Scan for the cell matching the given text and deliver its (X, Y) coordinate at center. 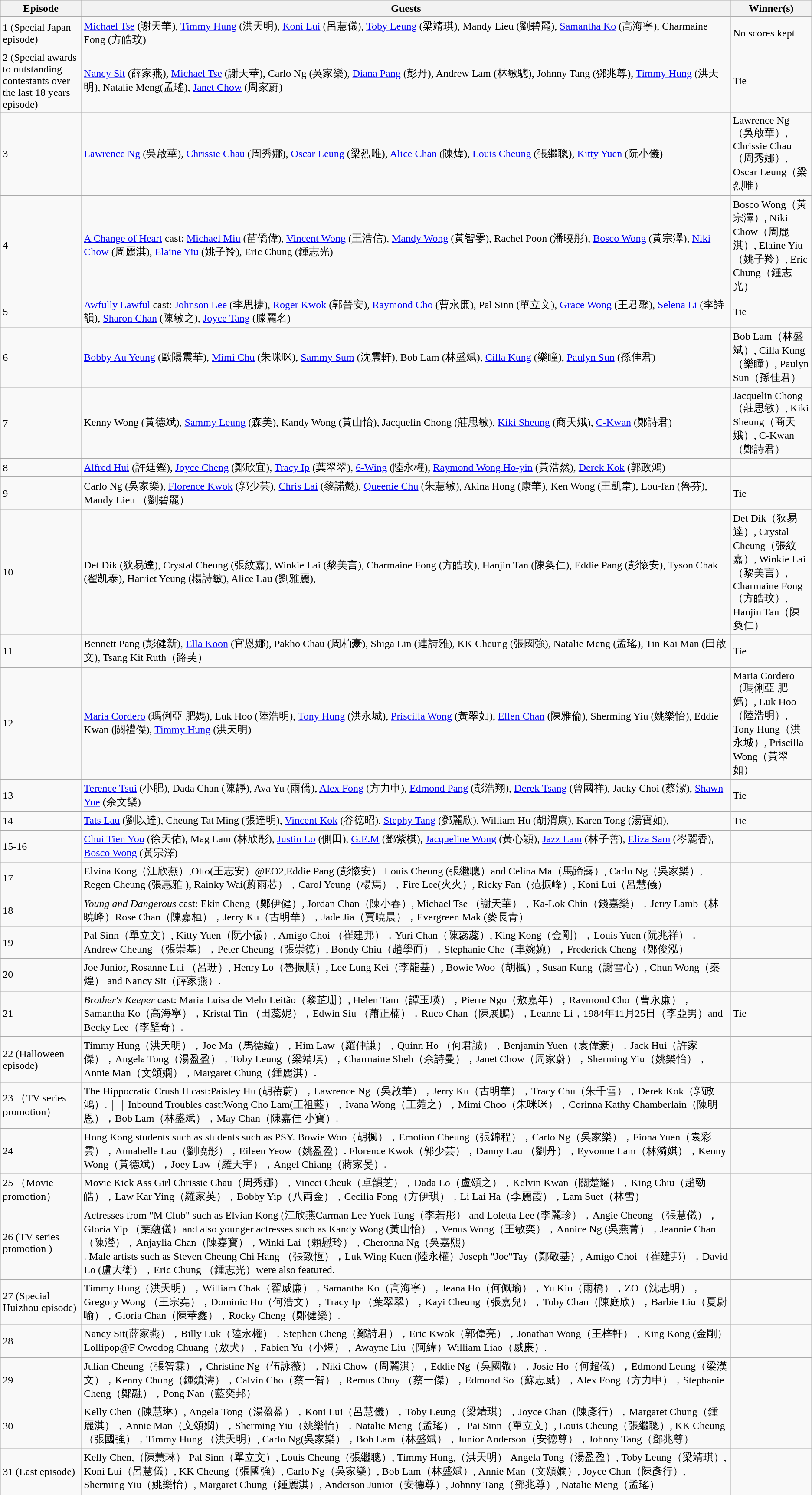
Bobby Au Yeung (歐陽震華), Mimi Chu (朱咪咪), Sammy Sum (沈震軒), Bob Lam (林盛斌), Cilla Kung (樂瞳), Paulyn Sun (孫佳君) (406, 358)
Carlo Ng (吳家樂), Florence Kwok (郭少芸), Chris Lai (黎諾懿), Queenie Chu (朱慧敏), Akina Hong (康華), Ken Wong (王凱韋), Lou-fan (魯芬), Mandy Lieu （劉碧麗） (406, 493)
Michael Tse (謝天華), Timmy Hung (洪天明), Koni Lui (呂慧儀), Toby Leung (梁靖琪), Mandy Lieu (劉碧麗), Samantha Ko (高海寧), Charmaine Fong (方皓玟) (406, 33)
30 (41, 1426)
Maria Cordero（瑪俐亞 肥媽）, Luk Hoo（陸浩明）, Tony Hung（洪永城）, Priscilla Wong（黃翠如） (771, 724)
Jacquelin Chong（莊思敏）, Kiki Sheung（商天娥）, C-Kwan（鄭詩君） (771, 423)
27 (Special Huizhou episode) (41, 1302)
28 (41, 1341)
25 （Movie promotion） (41, 1190)
20 (41, 975)
Winner(s) (771, 9)
Tats Lau (劉以達), Cheung Tat Ming (張達明), Vincent Kok (谷德昭), Stephy Tang (鄧麗欣), William Hu (胡渭康), Karen Tong (湯寶如), (406, 821)
Joe Junior, Rosanne Lui （呂珊）, Henry Lo（魯振順）, Lee Lung Kei（李龍基）, Bowie Woo（胡楓）, Susan Kung（謝雪心）, Chun Wong（秦煌） and Nancy Sit（薛家燕）. (406, 975)
Lawrence Ng (吳啟華), Chrissie Chau (周秀娜), Oscar Leung (梁烈唯), Alice Chan (陳煒), Louis Cheung (張繼聰), Kitty Yuen (阮小儀) (406, 154)
12 (41, 724)
23 （TV series promotion） (41, 1105)
18 (41, 910)
22 (Halloween episode) (41, 1060)
Bosco Wong（黃宗澤）, Niki Chow（周麗淇）, Elaine Yiu（姚子羚）, Eric Chung（鍾志光） (771, 246)
26 (TV series promotion ) (41, 1243)
Det Dik（狄易達）, Crystal Cheung（張紋嘉）, Winkie Lai（黎美言）, Charmaine Fong（方皓玟）, Hanjin Tan（陳奐仁） (771, 572)
11 (41, 651)
8 (41, 468)
31 (Last episode) (41, 1472)
29 (41, 1380)
Terence Tsui (小肥), Dada Chan (陳靜), Ava Yu (雨僑), Alex Fong (方力申), Edmond Pang (彭浩翔), Derek Tsang (曾國祥), Jacky Choi (蔡潔), Shawn Yue (余文樂) (406, 795)
9 (41, 493)
6 (41, 358)
10 (41, 572)
1 (Special Japan episode) (41, 33)
24 (41, 1151)
3 (41, 154)
Lawrence Ng（吳啟華）, Chrissie Chau（周秀娜）, Oscar Leung（梁烈唯） (771, 154)
7 (41, 423)
Guests (406, 9)
19 (41, 943)
Chui Tien You (徐天佑), Mag Lam (林欣彤), Justin Lo (側田), G.E.M (鄧紫棋), Jacqueline Wong (黃心穎), Jazz Lam (林子善), Eliza Sam (岑麗香), Bosco Wong (黃宗澤) (406, 846)
Bennett Pang (彭健新), Ella Koon (官恩娜), Pakho Chau (周柏豪), Shiga Lin (連詩雅), KK Cheung (張國強), Natalie Meng (孟瑤), Tin Kai Man (田啟文), Tsang Kit Ruth（路芙） (406, 651)
5 (41, 312)
2 (Special awards to outstanding contestants over the last 18 years episode) (41, 81)
21 (41, 1014)
Alfred Hui (許廷鏗), Joyce Cheng (鄭欣宜), Tracy Ip (葉翠翠), 6-Wing (陸永權), Raymond Wong Ho-yin (黃浩然), Derek Kok (郭政鴻) (406, 468)
No scores kept (771, 33)
14 (41, 821)
Kenny Wong (黃德斌), Sammy Leung (森美), Kandy Wong (黃山怡), Jacquelin Chong (莊思敏), Kiki Sheung (商天娥), C-Kwan (鄭詩君) (406, 423)
Bob Lam（林盛斌）, Cilla Kung（樂瞳）, Paulyn Sun（孫佳君） (771, 358)
Episode (41, 9)
13 (41, 795)
4 (41, 246)
17 (41, 878)
15-16 (41, 846)
